Pinpoint the cell where the given text exists, returning its [X, Y] midpoint coordinate. 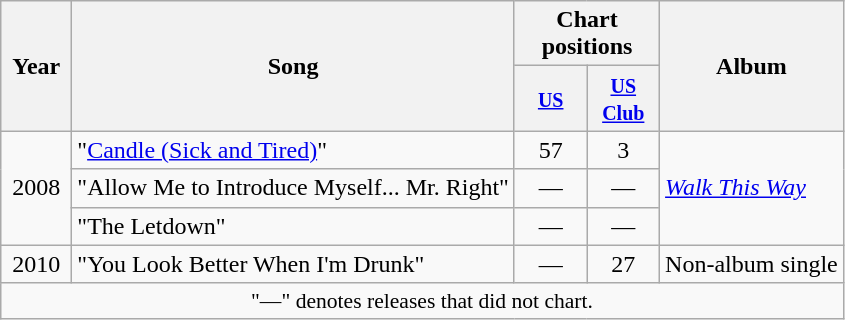
Walk This Way [752, 188]
"Allow Me to Introduce Myself... Mr. Right" [294, 188]
"You Look Better When I'm Drunk" [294, 264]
3 [624, 150]
2008 [36, 188]
Year [36, 66]
Chart positions [586, 34]
"—" denotes releases that did not chart. [422, 301]
57 [550, 150]
27 [624, 264]
Song [294, 66]
US [550, 98]
2010 [36, 264]
Non-album single [752, 264]
US Club [624, 98]
"The Letdown" [294, 226]
"Candle (Sick and Tired)" [294, 150]
Album [752, 66]
